Find where the given text appears and provide that cell's center as [X, Y] coordinate. 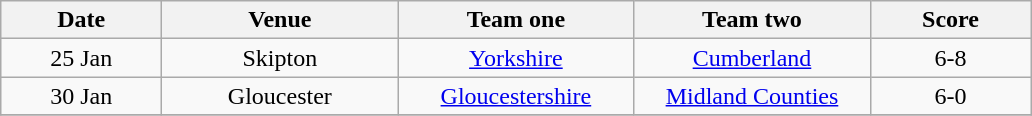
Team one [516, 20]
6-8 [950, 58]
Gloucester [280, 96]
Cumberland [752, 58]
Date [82, 20]
Skipton [280, 58]
Midland Counties [752, 96]
6-0 [950, 96]
30 Jan [82, 96]
Team two [752, 20]
Yorkshire [516, 58]
Venue [280, 20]
Gloucestershire [516, 96]
25 Jan [82, 58]
Score [950, 20]
